Find where the given text appears and provide that cell's center as [X, Y] coordinate. 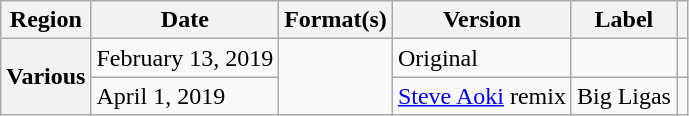
Date [185, 20]
Version [482, 20]
Region [46, 20]
Format(s) [336, 20]
February 13, 2019 [185, 58]
Label [624, 20]
April 1, 2019 [185, 96]
Steve Aoki remix [482, 96]
Big Ligas [624, 96]
Original [482, 58]
Various [46, 77]
